Find where the given text appears and provide that cell's center as [x, y] coordinate. 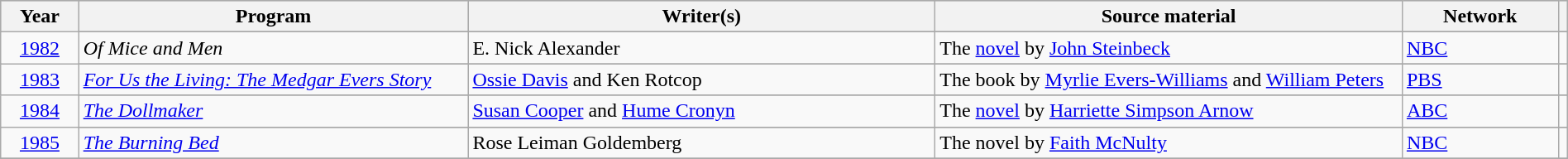
Ossie Davis and Ken Rotcop [701, 79]
1983 [40, 79]
ABC [1480, 111]
The Burning Bed [273, 142]
1985 [40, 142]
The novel by Faith McNulty [1169, 142]
The novel by Harriette Simpson Arnow [1169, 111]
1984 [40, 111]
E. Nick Alexander [701, 48]
Program [273, 17]
Rose Leiman Goldemberg [701, 142]
The novel by John Steinbeck [1169, 48]
The Dollmaker [273, 111]
PBS [1480, 79]
Writer(s) [701, 17]
For Us the Living: The Medgar Evers Story [273, 79]
The book by Myrlie Evers-Williams and William Peters [1169, 79]
Of Mice and Men [273, 48]
Year [40, 17]
Network [1480, 17]
1982 [40, 48]
Source material [1169, 17]
Susan Cooper and Hume Cronyn [701, 111]
